Locate the cell with the specified text and output its [X, Y] center coordinate. 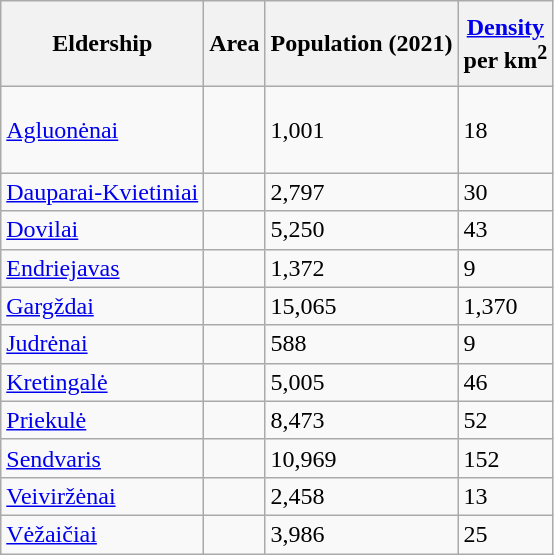
5,250 [362, 230]
25 [506, 534]
152 [506, 458]
10,969 [362, 458]
Agluonėnai [102, 130]
8,473 [362, 420]
3,986 [362, 534]
13 [506, 496]
Gargždai [102, 306]
52 [506, 420]
15,065 [362, 306]
Density per km2 [506, 44]
Endriejavas [102, 268]
Sendvaris [102, 458]
Priekulė [102, 420]
2,458 [362, 496]
Dauparai-Kvietiniai [102, 192]
46 [506, 382]
588 [362, 344]
Veiviržėnai [102, 496]
Judrėnai [102, 344]
2,797 [362, 192]
18 [506, 130]
1,372 [362, 268]
5,005 [362, 382]
Dovilai [102, 230]
Vėžaičiai [102, 534]
Kretingalė [102, 382]
1,001 [362, 130]
30 [506, 192]
Area [234, 44]
Eldership [102, 44]
1,370 [506, 306]
Population (2021) [362, 44]
43 [506, 230]
